Determine the [X, Y] coordinate at the center of the cell enclosing the given text.  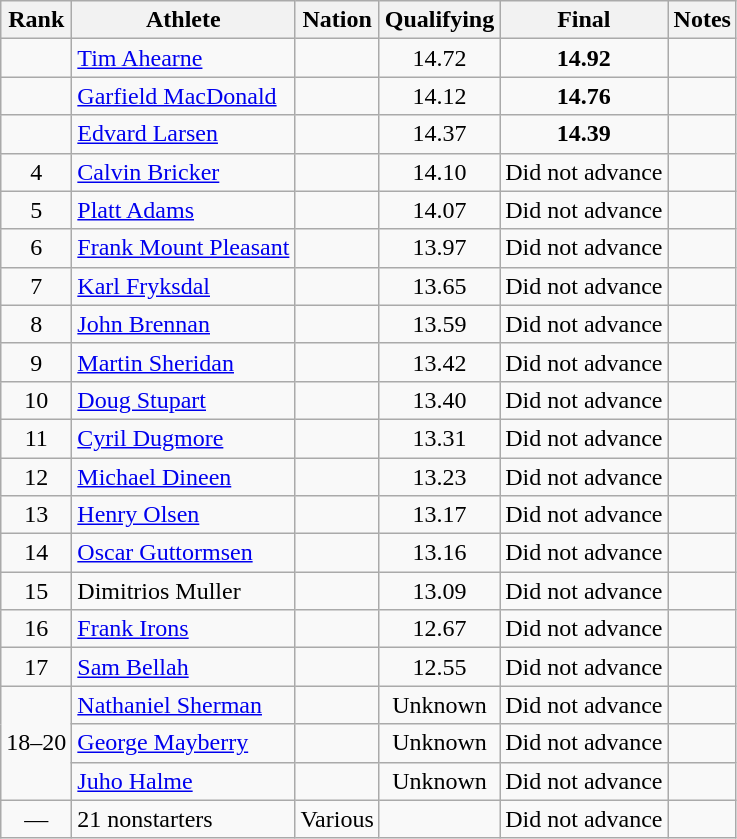
4 [36, 172]
Nathaniel Sherman [184, 705]
14.37 [439, 134]
Garfield MacDonald [184, 96]
Qualifying [439, 20]
Rank [36, 20]
13.65 [439, 286]
14.07 [439, 210]
12.55 [439, 667]
Cyril Dugmore [184, 438]
13.42 [439, 362]
Calvin Bricker [184, 172]
Michael Dineen [184, 477]
14.92 [584, 58]
14.10 [439, 172]
16 [36, 629]
14 [36, 553]
12.67 [439, 629]
Frank Mount Pleasant [184, 248]
Edvard Larsen [184, 134]
Henry Olsen [184, 515]
14.72 [439, 58]
Martin Sheridan [184, 362]
14.76 [584, 96]
Nation [337, 20]
14.39 [584, 134]
7 [36, 286]
10 [36, 400]
11 [36, 438]
Doug Stupart [184, 400]
15 [36, 591]
18–20 [36, 743]
Oscar Guttormsen [184, 553]
13.09 [439, 591]
Notes [702, 20]
13.97 [439, 248]
17 [36, 667]
13.16 [439, 553]
9 [36, 362]
Athlete [184, 20]
Karl Fryksdal [184, 286]
13.59 [439, 324]
13.17 [439, 515]
Final [584, 20]
— [36, 819]
George Mayberry [184, 743]
Juho Halme [184, 781]
Various [337, 819]
21 nonstarters [184, 819]
Tim Ahearne [184, 58]
13 [36, 515]
Sam Bellah [184, 667]
Platt Adams [184, 210]
8 [36, 324]
14.12 [439, 96]
13.23 [439, 477]
13.40 [439, 400]
13.31 [439, 438]
Dimitrios Muller [184, 591]
John Brennan [184, 324]
6 [36, 248]
5 [36, 210]
Frank Irons [184, 629]
12 [36, 477]
